Locate the cell with the specified text and output its [x, y] center coordinate. 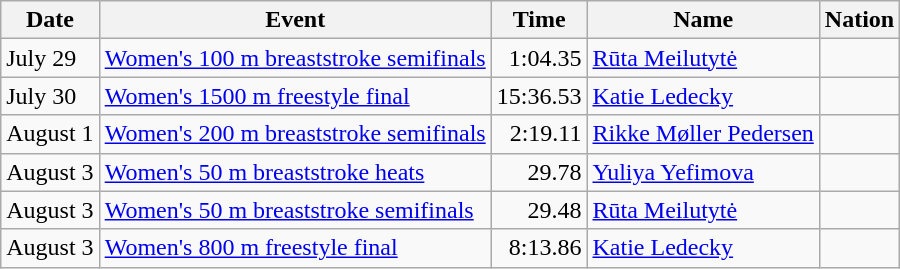
July 30 [50, 96]
Yuliya Yefimova [703, 172]
Rikke Møller Pedersen [703, 134]
29.48 [539, 210]
Women's 800 m freestyle final [295, 248]
1:04.35 [539, 58]
8:13.86 [539, 248]
Women's 50 m breaststroke semifinals [295, 210]
Nation [859, 20]
Women's 200 m breaststroke semifinals [295, 134]
Event [295, 20]
Women's 50 m breaststroke heats [295, 172]
15:36.53 [539, 96]
Name [703, 20]
Women's 100 m breaststroke semifinals [295, 58]
2:19.11 [539, 134]
July 29 [50, 58]
Women's 1500 m freestyle final [295, 96]
Time [539, 20]
29.78 [539, 172]
Date [50, 20]
August 1 [50, 134]
